Capture the cell that displays the provided text and extract its [X, Y] central coordinate. 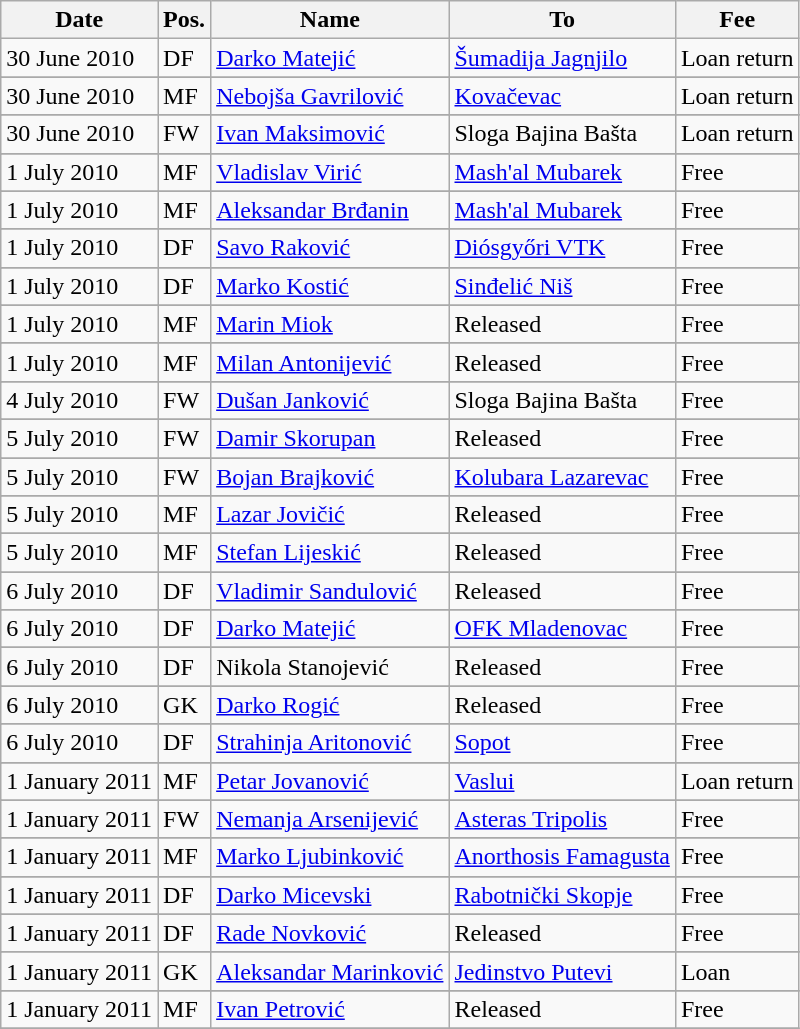
Strahinja Aritonović [330, 743]
Ivan Maksimović [330, 134]
Lazar Jovičić [330, 515]
Damir Skorupan [330, 438]
Asteras Tripolis [562, 819]
Darko Micevski [330, 895]
4 July 2010 [80, 400]
Sinđelić Niš [562, 286]
Stefan Lijeskić [330, 553]
Dušan Janković [330, 400]
Marin Miok [330, 324]
Anorthosis Famagusta [562, 857]
Šumadija Jagnjilo [562, 58]
Petar Jovanović [330, 781]
Jedinstvo Putevi [562, 971]
Kolubara Lazarevac [562, 477]
Marko Ljubinković [330, 857]
Aleksandar Marinković [330, 971]
Pos. [184, 20]
To [562, 20]
Fee [737, 20]
Loan [737, 971]
Date [80, 20]
Vladislav Virić [330, 172]
Bojan Brajković [330, 477]
Rade Novković [330, 933]
Kovačevac [562, 96]
Milan Antonijević [330, 362]
Ivan Petrović [330, 1009]
Nebojša Gavrilović [330, 96]
Name [330, 20]
OFK Mladenovac [562, 629]
Diósgyőri VTK [562, 248]
Savo Raković [330, 248]
Aleksandar Brđanin [330, 210]
Nemanja Arsenijević [330, 819]
Darko Rogić [330, 705]
Marko Kostić [330, 286]
Rabotnički Skopje [562, 895]
Vaslui [562, 781]
Nikola Stanojević [330, 667]
Vladimir Sandulović [330, 591]
Sopot [562, 743]
